Output the [x, y] coordinate of the center of the cell containing the given text.  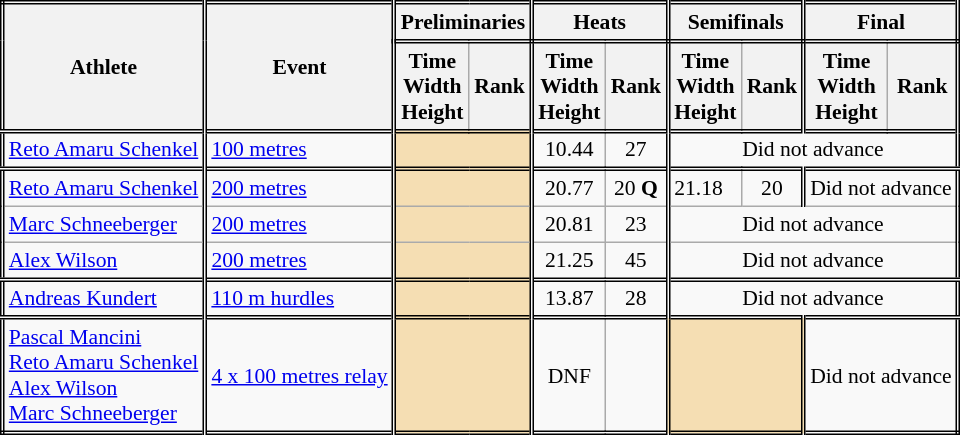
28 [637, 298]
10.44 [569, 150]
45 [637, 260]
Pascal ManciniReto Amaru SchenkelAlex WilsonMarc Schneeberger [104, 376]
4 x 100 metres relay [300, 376]
20 [773, 188]
20.77 [569, 188]
Athlete [104, 67]
13.87 [569, 298]
Marc Schneeberger [104, 225]
Event [300, 67]
21.18 [705, 188]
Andreas Kundert [104, 298]
23 [637, 225]
27 [637, 150]
DNF [569, 376]
100 metres [300, 150]
20.81 [569, 225]
21.25 [569, 260]
Heats [600, 22]
Semifinals [736, 22]
110 m hurdles [300, 298]
Alex Wilson [104, 260]
Preliminaries [462, 22]
20 Q [637, 188]
Final [882, 22]
